Return [X, Y] of the center of cell containing provided text 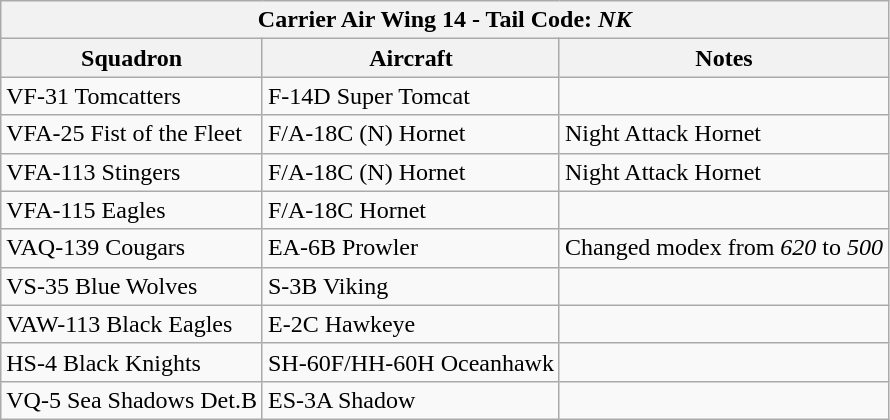
VAQ-139 Cougars [132, 248]
F/A-18C Hornet [410, 210]
Carrier Air Wing 14 - Tail Code: NK [445, 20]
VQ-5 Sea Shadows Det.B [132, 400]
VS-35 Blue Wolves [132, 286]
HS-4 Black Knights [132, 362]
EA-6B Prowler [410, 248]
VF-31 Tomcatters [132, 96]
VFA-113 Stingers [132, 172]
Aircraft [410, 58]
VAW-113 Black Eagles [132, 324]
Squadron [132, 58]
E-2C Hawkeye [410, 324]
VFA-25 Fist of the Fleet [132, 134]
Changed modex from 620 to 500 [724, 248]
S-3B Viking [410, 286]
F-14D Super Tomcat [410, 96]
Notes [724, 58]
SH-60F/HH-60H Oceanhawk [410, 362]
ES-3A Shadow [410, 400]
VFA-115 Eagles [132, 210]
